Extract the [X, Y] coordinate from the center of the cell holding the provided text.  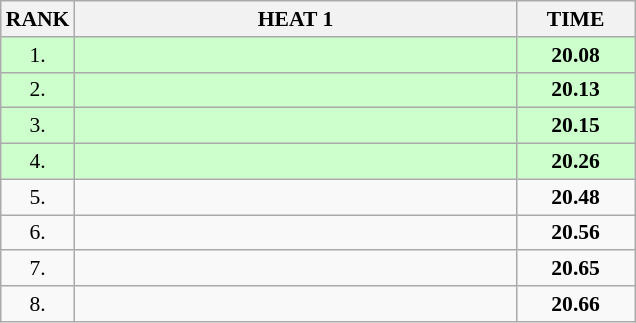
RANK [38, 19]
20.26 [576, 162]
20.48 [576, 197]
7. [38, 269]
2. [38, 90]
20.66 [576, 304]
6. [38, 233]
8. [38, 304]
20.15 [576, 126]
20.13 [576, 90]
1. [38, 55]
TIME [576, 19]
20.65 [576, 269]
20.56 [576, 233]
4. [38, 162]
5. [38, 197]
HEAT 1 [295, 19]
20.08 [576, 55]
3. [38, 126]
